Search for the cell housing the specified text and yield its [X, Y] center coordinate. 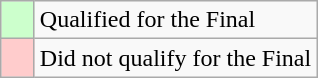
Qualified for the Final [175, 20]
Did not qualify for the Final [175, 58]
